Output the [x, y] coordinate of the center of the cell containing the given text.  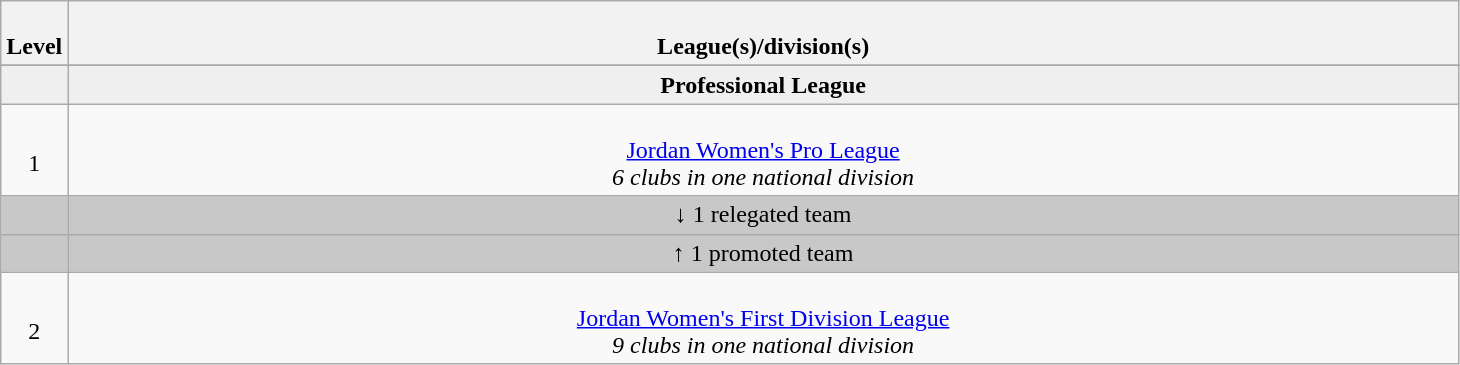
Professional League [764, 85]
Jordan Women's First Division League 9 clubs in one national division [764, 318]
↑ 1 promoted team [764, 253]
2 [34, 318]
1 [34, 150]
Level [34, 34]
League(s)/division(s) [764, 34]
↓ 1 relegated team [764, 215]
Jordan Women's Pro League 6 clubs in one national division [764, 150]
